Return [X, Y] of the center of cell containing provided text 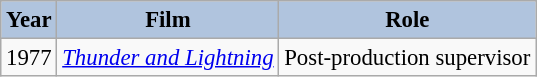
Role [408, 20]
1977 [29, 58]
Post-production supervisor [408, 58]
Thunder and Lightning [168, 58]
Year [29, 20]
Film [168, 20]
